Pinpoint the cell where the given text exists, returning its [x, y] midpoint coordinate. 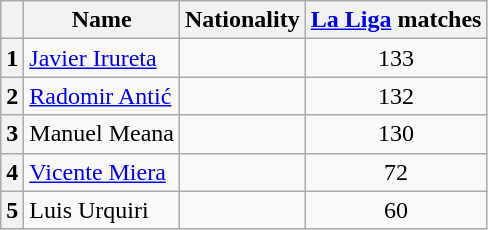
3 [12, 134]
Javier Irureta [102, 58]
72 [396, 172]
Vicente Miera [102, 172]
60 [396, 210]
4 [12, 172]
Manuel Meana [102, 134]
133 [396, 58]
130 [396, 134]
Nationality [242, 20]
1 [12, 58]
Radomir Antić [102, 96]
La Liga matches [396, 20]
Name [102, 20]
2 [12, 96]
5 [12, 210]
132 [396, 96]
Luis Urquiri [102, 210]
